Extract the [X, Y] coordinate from the center of the cell holding the provided text.  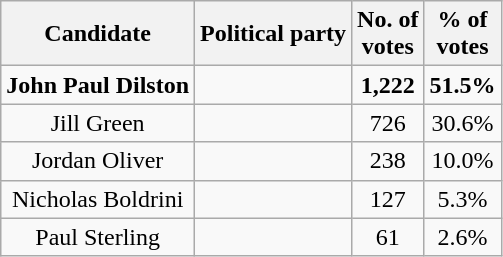
Jordan Oliver [98, 161]
238 [388, 161]
No. ofvotes [388, 34]
61 [388, 237]
51.5% [462, 85]
Jill Green [98, 123]
30.6% [462, 123]
Candidate [98, 34]
John Paul Dilston [98, 85]
2.6% [462, 237]
127 [388, 199]
726 [388, 123]
5.3% [462, 199]
10.0% [462, 161]
% ofvotes [462, 34]
Paul Sterling [98, 237]
1,222 [388, 85]
Nicholas Boldrini [98, 199]
Political party [274, 34]
